From the cell containing the given text, extract its center point as [X, Y] coordinate. 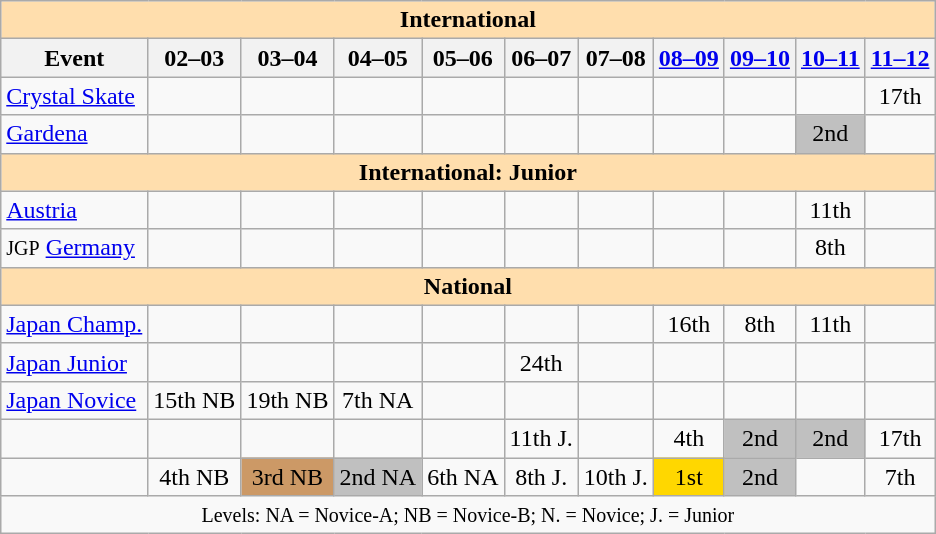
7th NA [378, 400]
Gardena [74, 134]
Austria [74, 210]
02–03 [194, 58]
4th NB [194, 477]
Japan Champ. [74, 324]
06–07 [541, 58]
11–12 [900, 58]
07–08 [616, 58]
JGP Germany [74, 248]
7th [900, 477]
4th [688, 438]
3rd NB [288, 477]
Event [74, 58]
Levels: NA = Novice-A; NB = Novice-B; N. = Novice; J. = Junior [468, 515]
6th NA [463, 477]
11th J. [541, 438]
Japan Junior [74, 362]
1st [688, 477]
10th J. [616, 477]
15th NB [194, 400]
16th [688, 324]
National [468, 286]
8th J. [541, 477]
International: Junior [468, 172]
08–09 [688, 58]
International [468, 20]
Japan Novice [74, 400]
2nd NA [378, 477]
Crystal Skate [74, 96]
05–06 [463, 58]
24th [541, 362]
19th NB [288, 400]
10–11 [830, 58]
09–10 [760, 58]
03–04 [288, 58]
04–05 [378, 58]
